Return the [x, y] coordinate for the center point of the cell that contains the specified text.  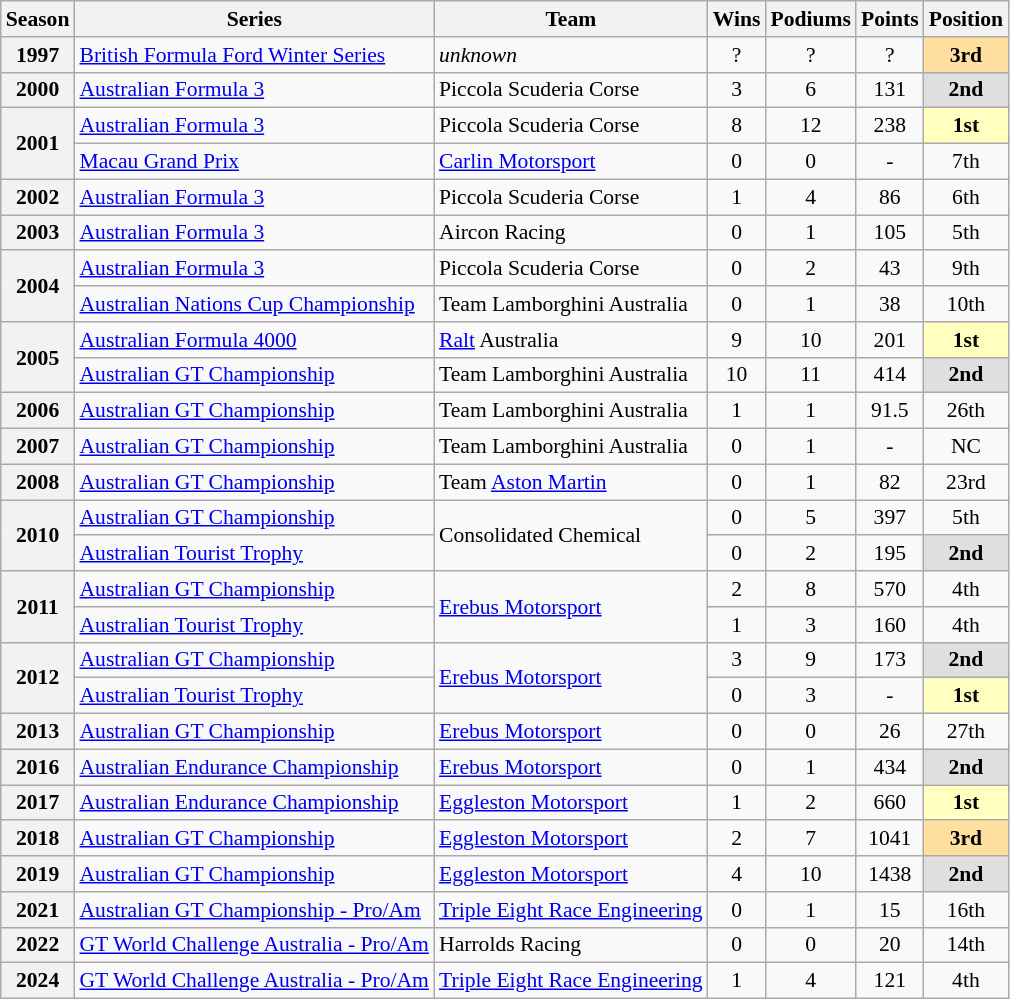
Australian GT Championship - Pro/Am [254, 910]
131 [890, 90]
2012 [38, 678]
27th [966, 732]
121 [890, 981]
26 [890, 732]
Aircon Racing [571, 233]
Consolidated Chemical [571, 536]
570 [890, 589]
Carlin Motorsport [571, 162]
2022 [38, 945]
1438 [890, 874]
2007 [38, 447]
2018 [38, 839]
9th [966, 269]
British Formula Ford Winter Series [254, 55]
2006 [38, 411]
414 [890, 375]
82 [890, 482]
NC [966, 447]
6 [810, 90]
2011 [38, 606]
2000 [38, 90]
2017 [38, 803]
2013 [38, 732]
173 [890, 660]
Macau Grand Prix [254, 162]
14th [966, 945]
Position [966, 19]
23rd [966, 482]
Series [254, 19]
10th [966, 304]
1997 [38, 55]
201 [890, 340]
Points [890, 19]
2005 [38, 358]
Australian Nations Cup Championship [254, 304]
2008 [38, 482]
434 [890, 767]
86 [890, 197]
Podiums [810, 19]
91.5 [890, 411]
2021 [38, 910]
16th [966, 910]
26th [966, 411]
397 [890, 518]
160 [890, 625]
2001 [38, 144]
2004 [38, 286]
2003 [38, 233]
195 [890, 554]
12 [810, 126]
20 [890, 945]
238 [890, 126]
2002 [38, 197]
5 [810, 518]
Team Aston Martin [571, 482]
7th [966, 162]
1041 [890, 839]
Team [571, 19]
11 [810, 375]
Australian Formula 4000 [254, 340]
38 [890, 304]
2019 [38, 874]
2010 [38, 536]
2016 [38, 767]
Wins [737, 19]
unknown [571, 55]
6th [966, 197]
105 [890, 233]
43 [890, 269]
Ralt Australia [571, 340]
660 [890, 803]
Season [38, 19]
15 [890, 910]
Harrolds Racing [571, 945]
7 [810, 839]
2024 [38, 981]
